For the text-containing cell, return its midpoint in [X, Y] coordinate format. 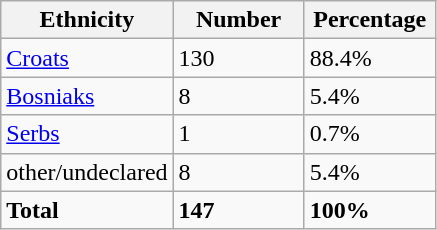
Bosniaks [87, 96]
1 [238, 134]
100% [370, 210]
Number [238, 20]
Croats [87, 58]
Serbs [87, 134]
0.7% [370, 134]
Percentage [370, 20]
other/undeclared [87, 172]
130 [238, 58]
Ethnicity [87, 20]
Total [87, 210]
88.4% [370, 58]
147 [238, 210]
